Locate the cell with the specified text and output its (x, y) center coordinate. 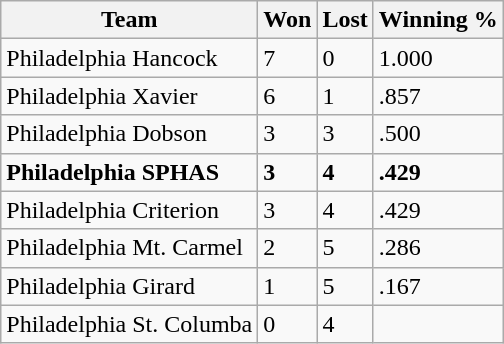
Won (288, 20)
Philadelphia Criterion (130, 210)
2 (288, 248)
Philadelphia Dobson (130, 134)
Philadelphia Xavier (130, 96)
Philadelphia Girard (130, 286)
7 (288, 58)
6 (288, 96)
Philadelphia SPHAS (130, 172)
.286 (438, 248)
Philadelphia Hancock (130, 58)
.500 (438, 134)
Winning % (438, 20)
Philadelphia St. Columba (130, 324)
Lost (345, 20)
.167 (438, 286)
Team (130, 20)
Philadelphia Mt. Carmel (130, 248)
1.000 (438, 58)
.857 (438, 96)
